Detect which cell encompasses the target text, then output its [X, Y] center coordinate. 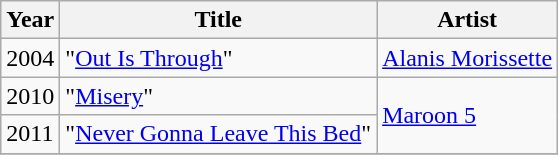
"Out Is Through" [218, 58]
Alanis Morissette [468, 58]
Artist [468, 20]
Maroon 5 [468, 115]
2004 [30, 58]
Year [30, 20]
2010 [30, 96]
"Misery" [218, 96]
2011 [30, 134]
"Never Gonna Leave This Bed" [218, 134]
Title [218, 20]
